Detect which cell encompasses the target text, then output its (X, Y) center coordinate. 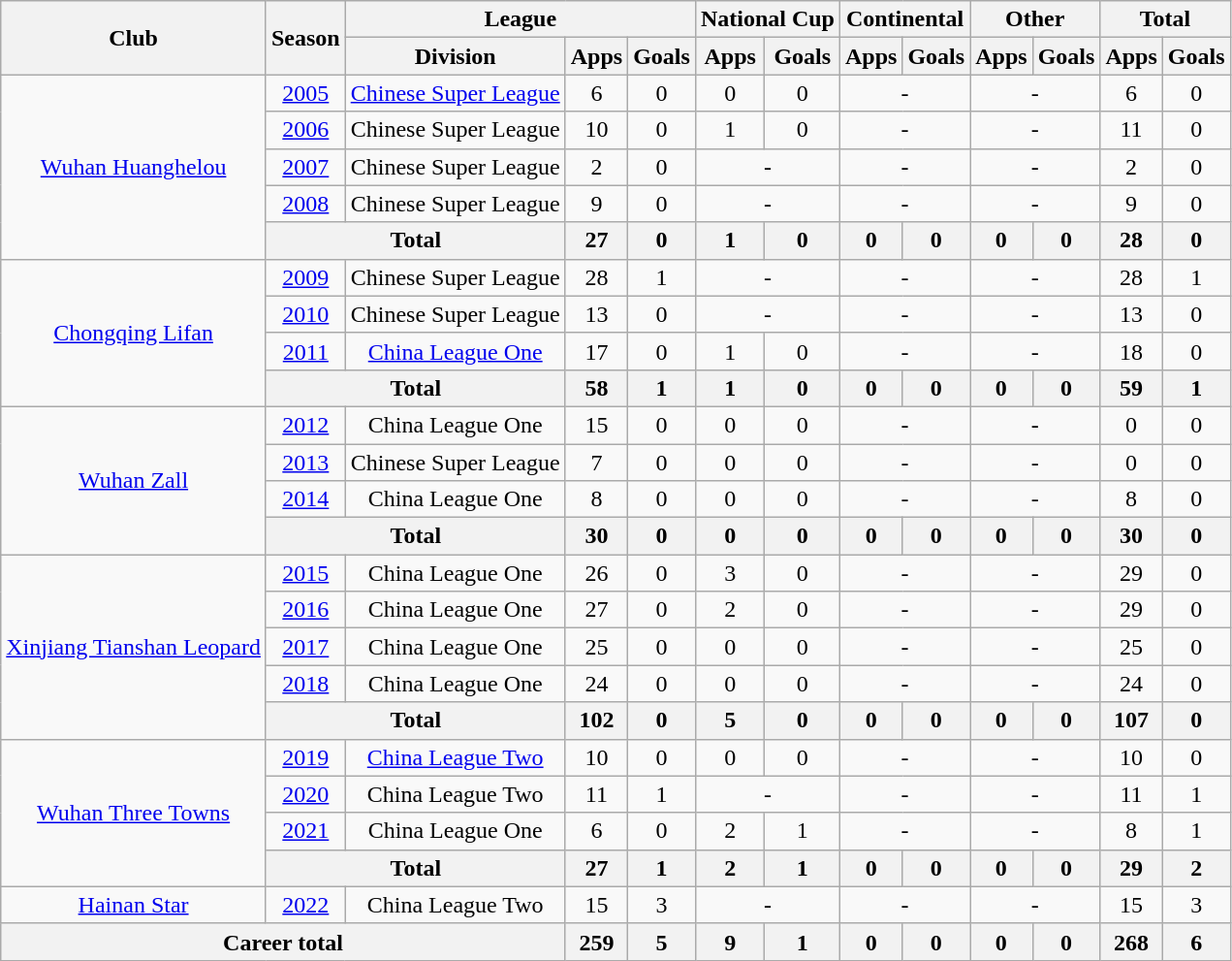
Career total (283, 942)
2006 (305, 130)
Wuhan Zall (134, 480)
59 (1131, 388)
2014 (305, 499)
Wuhan Three Towns (134, 813)
Wuhan Huanghelou (134, 167)
2008 (305, 204)
Other (1035, 19)
7 (596, 463)
2015 (305, 573)
2017 (305, 647)
League (520, 19)
2013 (305, 463)
26 (596, 573)
Division (456, 56)
2022 (305, 905)
2010 (305, 314)
2019 (305, 757)
102 (596, 721)
107 (1131, 721)
National Cup (768, 19)
18 (1131, 351)
17 (596, 351)
268 (1131, 942)
Season (305, 38)
2007 (305, 167)
Hainan Star (134, 905)
2009 (305, 277)
259 (596, 942)
Continental (904, 19)
2016 (305, 610)
Xinjiang Tianshan Leopard (134, 647)
Club (134, 38)
2012 (305, 425)
2005 (305, 93)
58 (596, 388)
2020 (305, 794)
2011 (305, 351)
2021 (305, 831)
2018 (305, 684)
Chongqing Lifan (134, 333)
